Detect which cell encompasses the target text, then output its (x, y) center coordinate. 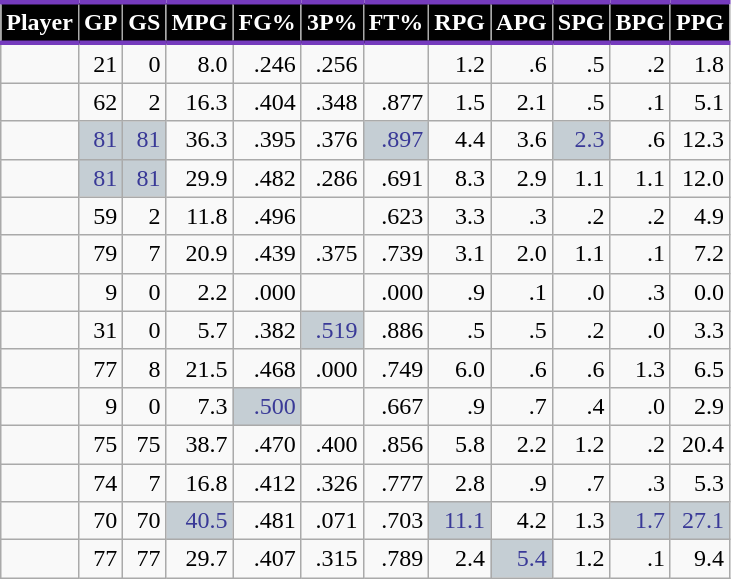
29.7 (200, 559)
16.3 (200, 102)
.286 (332, 178)
4.2 (522, 521)
6.5 (700, 368)
.412 (267, 483)
.404 (267, 102)
38.7 (200, 444)
.315 (332, 559)
.789 (396, 559)
.256 (332, 63)
.375 (332, 254)
1.8 (700, 63)
FG% (267, 22)
.777 (396, 483)
GP (100, 22)
5.7 (200, 330)
.877 (396, 102)
.691 (396, 178)
APG (522, 22)
4.9 (700, 216)
.667 (396, 406)
.439 (267, 254)
.382 (267, 330)
3.6 (522, 140)
.348 (332, 102)
0.0 (700, 292)
5.1 (700, 102)
.500 (267, 406)
5.8 (460, 444)
RPG (460, 22)
GS (144, 22)
.482 (267, 178)
.886 (396, 330)
.4 (581, 406)
6.0 (460, 368)
74 (100, 483)
.326 (332, 483)
1.5 (460, 102)
.897 (396, 140)
.395 (267, 140)
12.0 (700, 178)
9.4 (700, 559)
7.3 (200, 406)
21 (100, 63)
20.4 (700, 444)
27.1 (700, 521)
.519 (332, 330)
.856 (396, 444)
5.3 (700, 483)
4.4 (460, 140)
.376 (332, 140)
.468 (267, 368)
2.1 (522, 102)
.623 (396, 216)
31 (100, 330)
.749 (396, 368)
59 (100, 216)
3P% (332, 22)
8.0 (200, 63)
8.3 (460, 178)
40.5 (200, 521)
12.3 (700, 140)
.246 (267, 63)
5.4 (522, 559)
.481 (267, 521)
.703 (396, 521)
Player (40, 22)
7.2 (700, 254)
16.8 (200, 483)
2.8 (460, 483)
.496 (267, 216)
FT% (396, 22)
62 (100, 102)
PPG (700, 22)
.739 (396, 254)
79 (100, 254)
11.8 (200, 216)
.400 (332, 444)
BPG (640, 22)
2.4 (460, 559)
21.5 (200, 368)
2.0 (522, 254)
36.3 (200, 140)
8 (144, 368)
.071 (332, 521)
.407 (267, 559)
2.3 (581, 140)
20.9 (200, 254)
29.9 (200, 178)
SPG (581, 22)
3.1 (460, 254)
.470 (267, 444)
1.7 (640, 521)
MPG (200, 22)
11.1 (460, 521)
